Determine the (x, y) coordinate at the center of the cell enclosing the given text.  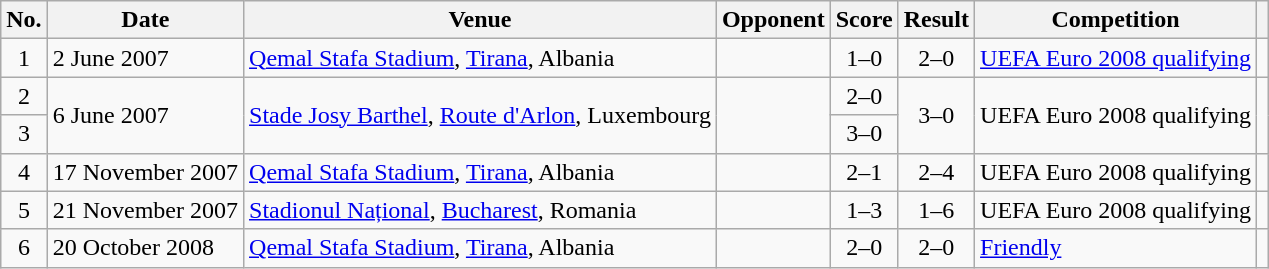
Opponent (773, 20)
Date (145, 20)
4 (24, 172)
1 (24, 58)
Venue (480, 20)
2–1 (864, 172)
20 October 2008 (145, 248)
Stade Josy Barthel, Route d'Arlon, Luxembourg (480, 115)
Competition (1116, 20)
6 June 2007 (145, 115)
No. (24, 20)
5 (24, 210)
Friendly (1116, 248)
1–6 (936, 210)
Score (864, 20)
2 (24, 96)
6 (24, 248)
17 November 2007 (145, 172)
1–0 (864, 58)
2–4 (936, 172)
Result (936, 20)
3 (24, 134)
2 June 2007 (145, 58)
21 November 2007 (145, 210)
1–3 (864, 210)
Stadionul Național, Bucharest, Romania (480, 210)
